Extract the (X, Y) coordinate from the center of the cell holding the provided text.  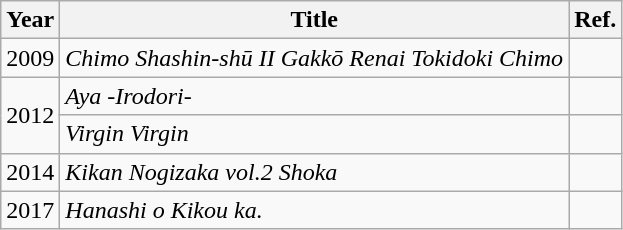
Virgin Virgin (314, 134)
2009 (30, 58)
2014 (30, 172)
2012 (30, 115)
Ref. (596, 20)
Hanashi o Kikou ka. (314, 210)
Year (30, 20)
Aya -Irodori- (314, 96)
Kikan Nogizaka vol.2 Shoka (314, 172)
2017 (30, 210)
Chimo Shashin-shū II Gakkō Renai Tokidoki Chimo (314, 58)
Title (314, 20)
